Extract the (x, y) coordinate from the center of the cell holding the provided text.  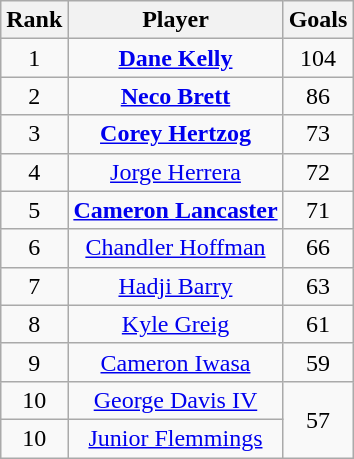
71 (318, 210)
Player (176, 20)
61 (318, 324)
57 (318, 419)
Junior Flemmings (176, 438)
66 (318, 248)
Dane Kelly (176, 58)
7 (34, 286)
Hadji Barry (176, 286)
Cameron Iwasa (176, 362)
9 (34, 362)
Neco Brett (176, 96)
63 (318, 286)
4 (34, 172)
3 (34, 134)
Chandler Hoffman (176, 248)
Goals (318, 20)
Rank (34, 20)
59 (318, 362)
8 (34, 324)
Cameron Lancaster (176, 210)
George Davis IV (176, 400)
2 (34, 96)
73 (318, 134)
Jorge Herrera (176, 172)
Corey Hertzog (176, 134)
6 (34, 248)
1 (34, 58)
86 (318, 96)
72 (318, 172)
5 (34, 210)
104 (318, 58)
Kyle Greig (176, 324)
